From the cell containing the given text, extract its center point as [x, y] coordinate. 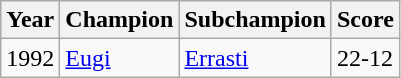
Year [30, 20]
Score [365, 20]
Champion [120, 20]
Eugi [120, 58]
1992 [30, 58]
Errasti [255, 58]
22-12 [365, 58]
Subchampion [255, 20]
